Return the (X, Y) coordinate for the center point of the cell that contains the specified text.  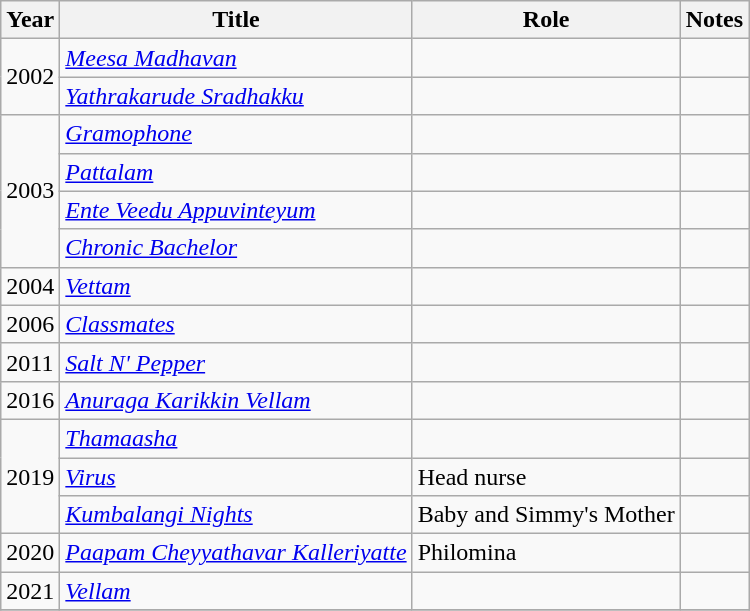
Chronic Bachelor (236, 248)
Meesa Madhavan (236, 58)
2006 (30, 324)
Gramophone (236, 134)
2002 (30, 77)
2004 (30, 286)
Classmates (236, 324)
2011 (30, 362)
Paapam Cheyyathavar Kalleriyatte (236, 553)
Ente Veedu Appuvinteyum (236, 210)
2003 (30, 191)
2016 (30, 400)
2021 (30, 591)
Anuraga Karikkin Vellam (236, 400)
Pattalam (236, 172)
2020 (30, 553)
Vettam (236, 286)
Baby and Simmy's Mother (546, 515)
2019 (30, 476)
Head nurse (546, 477)
Title (236, 20)
Virus (236, 477)
Notes (714, 20)
Yathrakarude Sradhakku (236, 96)
Year (30, 20)
Philomina (546, 553)
Role (546, 20)
Kumbalangi Nights (236, 515)
Thamaasha (236, 438)
Vellam (236, 591)
Salt N' Pepper (236, 362)
